Provide the [X, Y] coordinate of the cell's center where the given text is located.  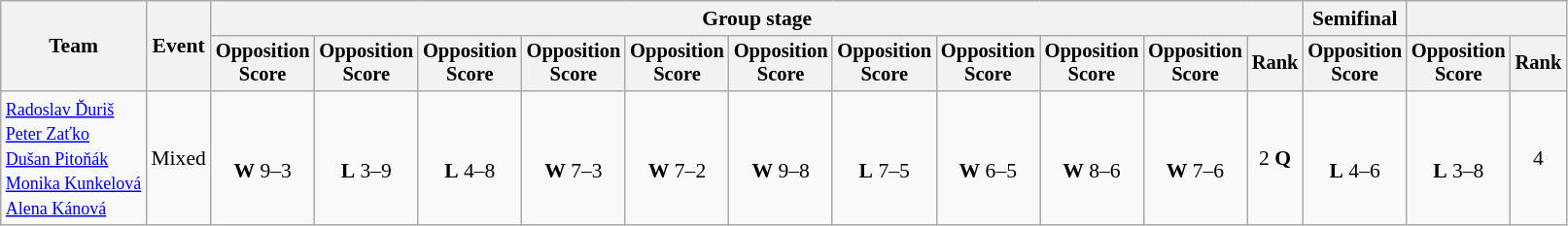
W 7–3 [574, 158]
L 4–8 [470, 158]
Radoslav ĎurišPeter ZaťkoDušan PitoňákMonika KunkelováAlena Kánová [74, 158]
Event [178, 47]
L 7–5 [885, 158]
W 9–3 [262, 158]
L 3–9 [366, 158]
W 8–6 [1093, 158]
L 3–8 [1458, 158]
Semifinal [1355, 18]
Group stage [757, 18]
Team [74, 47]
Mixed [178, 158]
W 7–2 [677, 158]
W 7–6 [1196, 158]
4 [1539, 158]
W 9–8 [782, 158]
L 4–6 [1355, 158]
W 6–5 [988, 158]
2 Q [1275, 158]
